Return (x, y) of the center of cell containing provided text 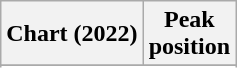
Peakposition (189, 34)
Chart (2022) (72, 34)
